Scan for the cell matching the given text and deliver its (X, Y) coordinate at center. 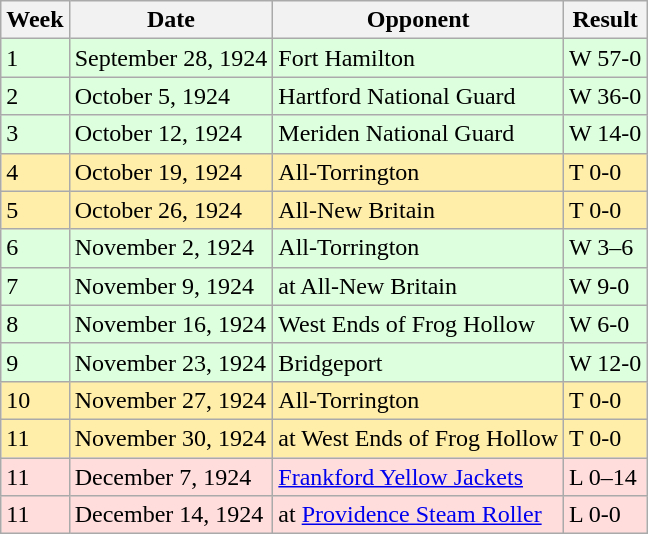
9 (35, 362)
W 9-0 (606, 286)
October 12, 1924 (171, 134)
W 12-0 (606, 362)
Week (35, 20)
Frankford Yellow Jackets (418, 477)
November 27, 1924 (171, 400)
November 9, 1924 (171, 286)
W 57-0 (606, 58)
L 0–14 (606, 477)
1 (35, 58)
Bridgeport (418, 362)
December 14, 1924 (171, 515)
10 (35, 400)
November 23, 1924 (171, 362)
at Providence Steam Roller (418, 515)
October 19, 1924 (171, 172)
Meriden National Guard (418, 134)
Hartford National Guard (418, 96)
7 (35, 286)
All-New Britain (418, 210)
at All-New Britain (418, 286)
at West Ends of Frog Hollow (418, 438)
November 16, 1924 (171, 324)
November 30, 1924 (171, 438)
Result (606, 20)
2 (35, 96)
W 6-0 (606, 324)
W 14-0 (606, 134)
L 0-0 (606, 515)
5 (35, 210)
November 2, 1924 (171, 248)
Fort Hamilton (418, 58)
September 28, 1924 (171, 58)
8 (35, 324)
October 5, 1924 (171, 96)
6 (35, 248)
4 (35, 172)
Date (171, 20)
October 26, 1924 (171, 210)
3 (35, 134)
Opponent (418, 20)
West Ends of Frog Hollow (418, 324)
W 36-0 (606, 96)
W 3–6 (606, 248)
December 7, 1924 (171, 477)
